Identify which cell holds the provided text, then report its [X, Y] central coordinate. 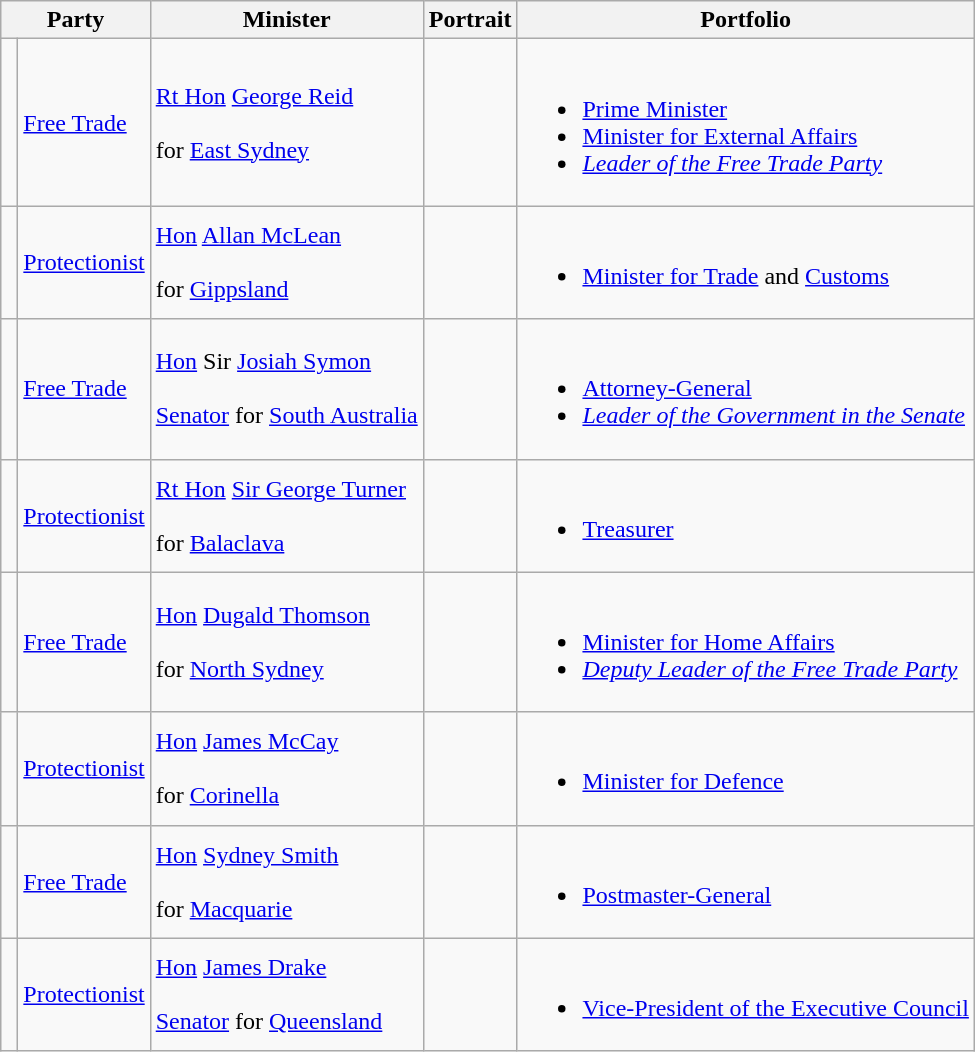
Minister for Defence [746, 768]
Minister for Home AffairsDeputy Leader of the Free Trade Party [746, 642]
Portrait [470, 20]
Hon Allan McLean for Gippsland [286, 262]
Vice-President of the Executive Council [746, 994]
Hon Sir Josiah Symon Senator for South Australia [286, 389]
Postmaster-General [746, 882]
Rt Hon Sir George Turner for Balaclava [286, 516]
Hon Sydney Smith for Macquarie [286, 882]
Attorney-GeneralLeader of the Government in the Senate [746, 389]
Hon James Drake Senator for Queensland [286, 994]
Treasurer [746, 516]
Minister for Trade and Customs [746, 262]
Party [76, 20]
Rt Hon George Reid for East Sydney [286, 122]
Hon James McCay for Corinella [286, 768]
Prime MinisterMinister for External AffairsLeader of the Free Trade Party [746, 122]
Portfolio [746, 20]
Hon Dugald Thomson for North Sydney [286, 642]
Minister [286, 20]
